Provide the [x, y] coordinate of the cell's center where the given text is located.  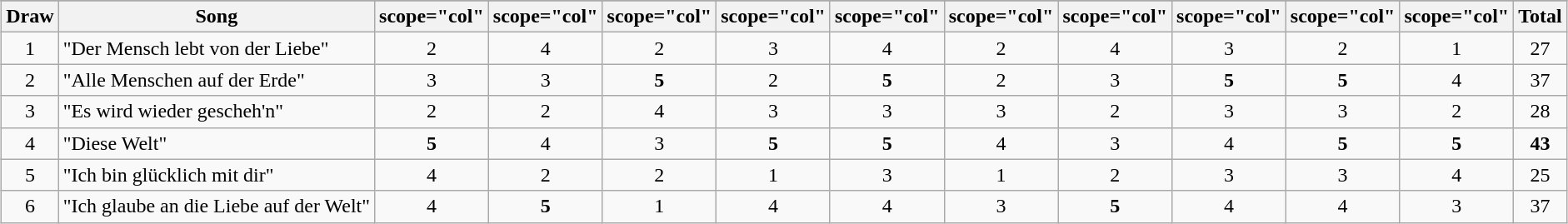
"Es wird wieder gescheh'n" [217, 112]
"Alle Menschen auf der Erde" [217, 80]
25 [1541, 175]
28 [1541, 112]
6 [30, 207]
"Ich glaube an die Liebe auf der Welt" [217, 207]
Song [217, 17]
27 [1541, 48]
"Ich bin glücklich mit dir" [217, 175]
"Der Mensch lebt von der Liebe" [217, 48]
43 [1541, 143]
Draw [30, 17]
Total [1541, 17]
"Diese Welt" [217, 143]
